Identify which cell holds the provided text, then report its [x, y] central coordinate. 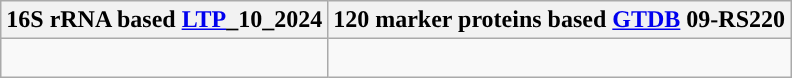
120 marker proteins based GTDB 09-RS220 [560, 20]
16S rRNA based LTP_10_2024 [164, 20]
